Find where the given text appears and provide that cell's center as (x, y) coordinate. 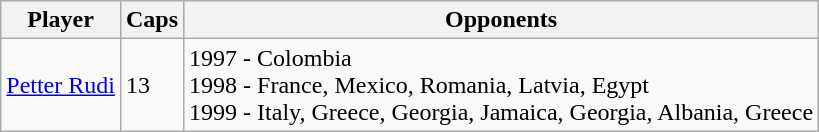
13 (152, 85)
Petter Rudi (61, 85)
1997 - Colombia1998 - France, Mexico, Romania, Latvia, Egypt1999 - Italy, Greece, Georgia, Jamaica, Georgia, Albania, Greece (502, 85)
Opponents (502, 20)
Caps (152, 20)
Player (61, 20)
